Determine the [X, Y] coordinate at the center of the cell enclosing the given text.  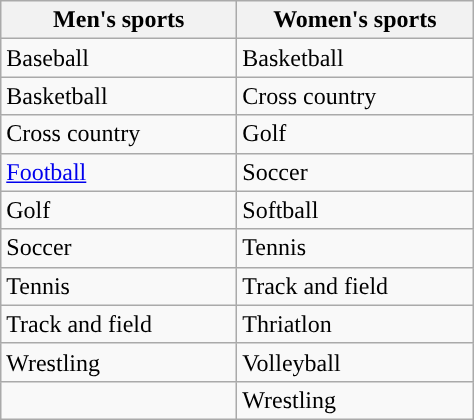
Softball [355, 210]
Women's sports [355, 20]
Volleyball [355, 362]
Football [119, 172]
Thriatlon [355, 324]
Men's sports [119, 20]
Baseball [119, 58]
